Find where the given text appears and provide that cell's center as (x, y) coordinate. 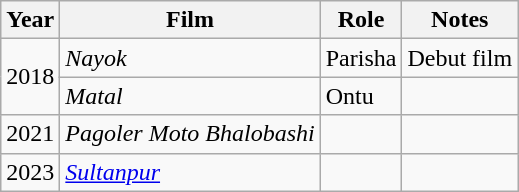
2021 (30, 134)
Matal (190, 96)
Parisha (361, 58)
Pagoler Moto Bhalobashi (190, 134)
Sultanpur (190, 172)
Notes (460, 20)
Nayok (190, 58)
2018 (30, 77)
Role (361, 20)
Film (190, 20)
2023 (30, 172)
Debut film (460, 58)
Year (30, 20)
Ontu (361, 96)
